Locate the cell with the specified text and output its [x, y] center coordinate. 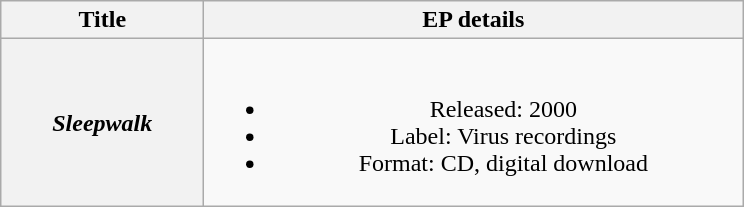
Title [102, 20]
Sleepwalk [102, 122]
EP details [474, 20]
Released: 2000Label: Virus recordingsFormat: CD, digital download [474, 122]
